Return the [x, y] coordinate for the center point of the cell that contains the specified text.  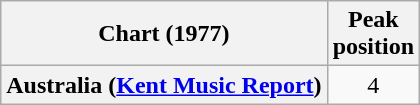
Australia (Kent Music Report) [164, 85]
Peakposition [373, 34]
4 [373, 85]
Chart (1977) [164, 34]
